Output the [x, y] coordinate of the center of the cell containing the given text.  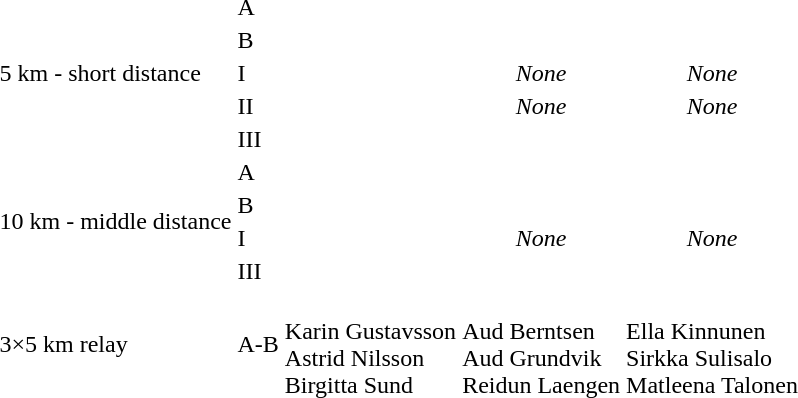
A [258, 172]
II [258, 106]
